Locate the cell with the specified text and output its [X, Y] center coordinate. 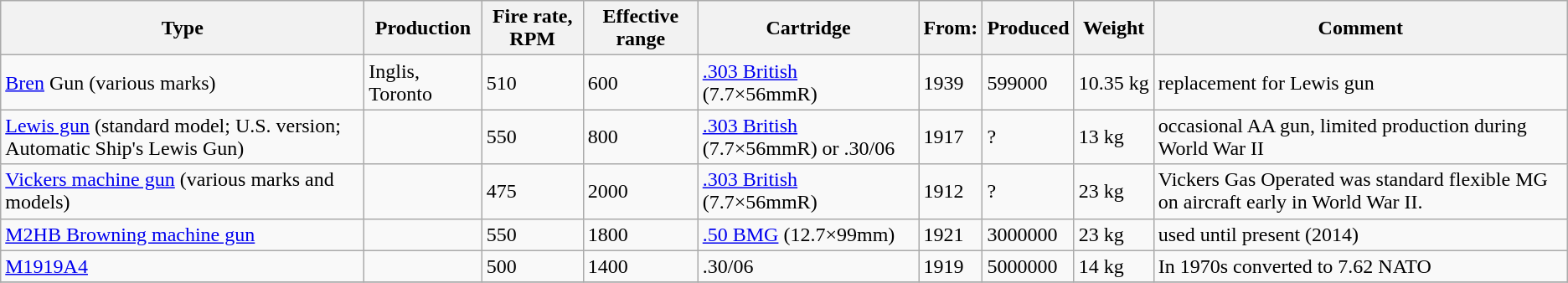
13 kg [1114, 137]
5000000 [1029, 266]
510 [533, 82]
replacement for Lewis gun [1360, 82]
M2HB Browning machine gun [183, 234]
1912 [951, 191]
Inglis, Toronto [423, 82]
Fire rate, RPM [533, 28]
1939 [951, 82]
.303 British (7.7×56mmR) or .30/06 [808, 137]
800 [640, 137]
2000 [640, 191]
.30/06 [808, 266]
1400 [640, 266]
Vickers machine gun (various marks and models) [183, 191]
1917 [951, 137]
M1919A4 [183, 266]
Vickers Gas Operated was standard flexible MG on aircraft early in World War II. [1360, 191]
Cartridge [808, 28]
Effective range [640, 28]
1919 [951, 266]
14 kg [1114, 266]
3000000 [1029, 234]
1800 [640, 234]
Comment [1360, 28]
599000 [1029, 82]
In 1970s converted to 7.62 NATO [1360, 266]
Production [423, 28]
600 [640, 82]
Bren Gun (various marks) [183, 82]
Lewis gun (standard model; U.S. version; Automatic Ship's Lewis Gun) [183, 137]
Type [183, 28]
Produced [1029, 28]
1921 [951, 234]
10.35 kg [1114, 82]
500 [533, 266]
From: [951, 28]
used until present (2014) [1360, 234]
Weight [1114, 28]
475 [533, 191]
.50 BMG (12.7×99mm) [808, 234]
occasional AA gun, limited production during World War II [1360, 137]
